Capture the cell that displays the provided text and extract its [x, y] central coordinate. 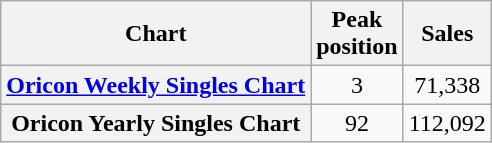
3 [357, 85]
Sales [447, 34]
71,338 [447, 85]
112,092 [447, 123]
Chart [156, 34]
Oricon Weekly Singles Chart [156, 85]
Peakposition [357, 34]
92 [357, 123]
Oricon Yearly Singles Chart [156, 123]
